Scan for the cell matching the given text and deliver its (X, Y) coordinate at center. 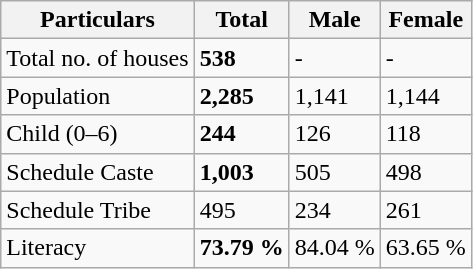
73.79 % (242, 248)
84.04 % (334, 248)
244 (242, 134)
118 (426, 134)
1,003 (242, 172)
Population (98, 96)
505 (334, 172)
2,285 (242, 96)
Total no. of houses (98, 58)
261 (426, 210)
Child (0–6) (98, 134)
Female (426, 20)
Particulars (98, 20)
538 (242, 58)
Schedule Tribe (98, 210)
Schedule Caste (98, 172)
63.65 % (426, 248)
1,144 (426, 96)
234 (334, 210)
Male (334, 20)
Total (242, 20)
Literacy (98, 248)
1,141 (334, 96)
498 (426, 172)
495 (242, 210)
126 (334, 134)
